Identify which cell holds the provided text, then report its [X, Y] central coordinate. 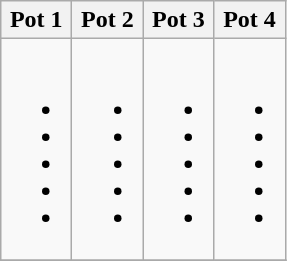
Pot 3 [178, 20]
Pot 1 [36, 20]
Pot 4 [250, 20]
Pot 2 [108, 20]
